Provide the (x, y) coordinate of the cell's center where the given text is located.  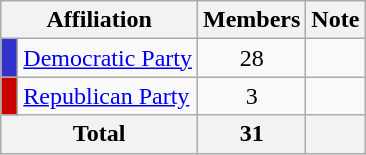
Democratic Party (108, 58)
3 (251, 96)
Note (336, 20)
Republican Party (108, 96)
28 (251, 58)
Total (100, 134)
31 (251, 134)
Affiliation (100, 20)
Members (251, 20)
